Capture the cell that displays the provided text and extract its [X, Y] central coordinate. 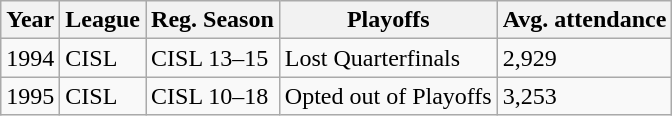
League [103, 20]
Reg. Season [213, 20]
Year [30, 20]
1995 [30, 96]
Lost Quarterfinals [388, 58]
3,253 [584, 96]
CISL 10–18 [213, 96]
Playoffs [388, 20]
1994 [30, 58]
Opted out of Playoffs [388, 96]
Avg. attendance [584, 20]
2,929 [584, 58]
CISL 13–15 [213, 58]
